Extract the [X, Y] coordinate from the center of the cell holding the provided text.  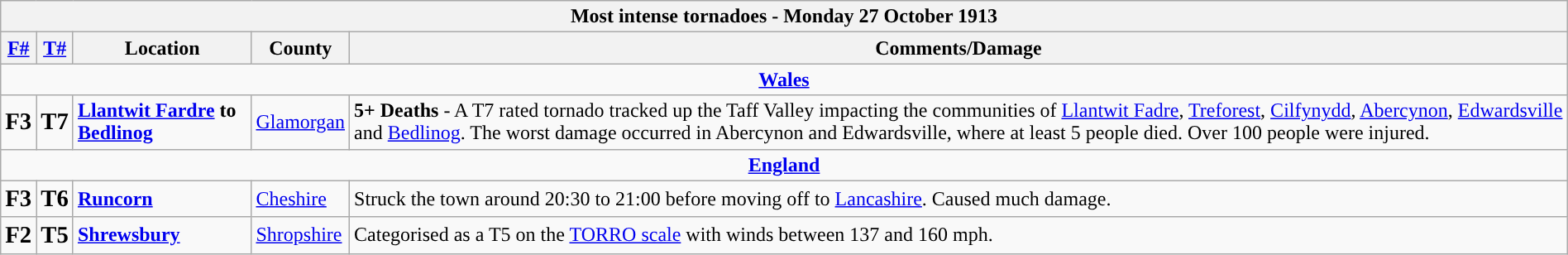
T6 [55, 199]
F2 [18, 235]
Struck the town around 20:30 to 21:00 before moving off to Lancashire. Caused much damage. [959, 199]
Glamorgan [301, 123]
T7 [55, 123]
Categorised as a T5 on the TORRO scale with winds between 137 and 160 mph. [959, 235]
Shropshire [301, 235]
Shrewsbury [162, 235]
Comments/Damage [959, 48]
England [784, 165]
Cheshire [301, 199]
Location [162, 48]
T5 [55, 235]
Runcorn [162, 199]
Llantwit Fardre to Bedlinog [162, 123]
County [301, 48]
F# [18, 48]
T# [55, 48]
Wales [784, 79]
Most intense tornadoes - Monday 27 October 1913 [784, 17]
